For the text-containing cell, return its midpoint in (X, Y) coordinate format. 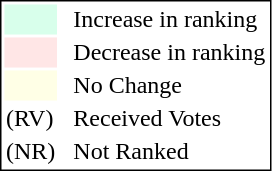
Received Votes (170, 119)
Not Ranked (170, 151)
(RV) (30, 119)
(NR) (30, 151)
Increase in ranking (170, 19)
No Change (170, 85)
Decrease in ranking (170, 53)
